From the cell containing the given text, extract its center point as (X, Y) coordinate. 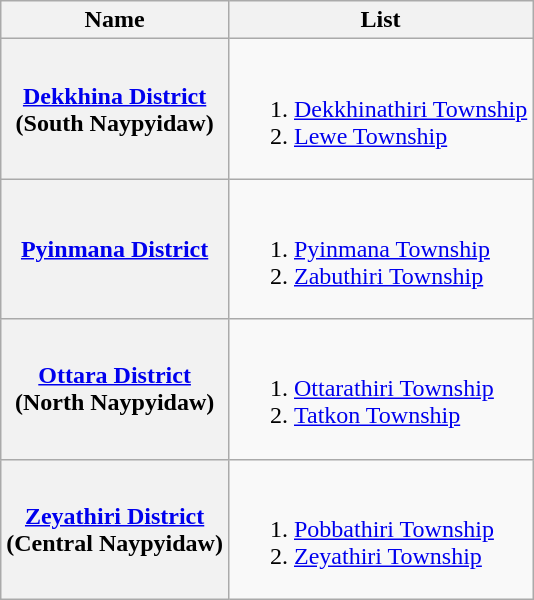
Zeyathiri District(Central Naypyidaw) (115, 529)
Name (115, 20)
Dekkhina District(South Naypyidaw) (115, 109)
Pyinmana District (115, 249)
Pyinmana TownshipZabuthiri Township (380, 249)
Ottarathiri TownshipTatkon Township (380, 389)
Dekkhinathiri TownshipLewe Township (380, 109)
Ottara District(North Naypyidaw) (115, 389)
Pobbathiri TownshipZeyathiri Township (380, 529)
List (380, 20)
